Extract the (x, y) coordinate from the center of the cell holding the provided text.  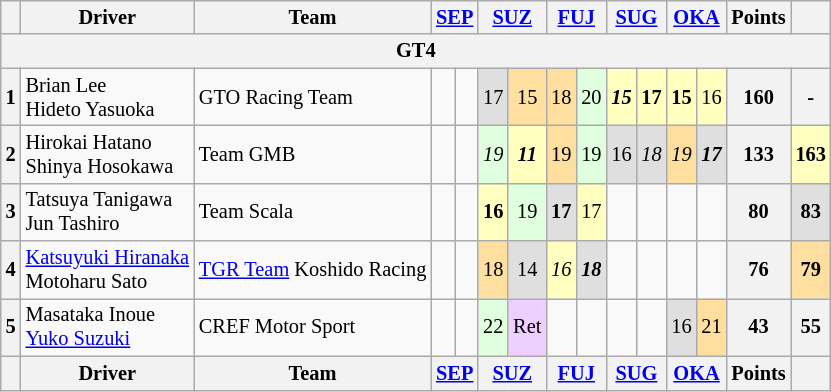
Masataka Inoue Yuko Suzuki (108, 327)
55 (811, 327)
Team GMB (312, 154)
11 (527, 154)
20 (591, 97)
Team Scala (312, 212)
5 (11, 327)
2 (11, 154)
Tatsuya Tanigawa Jun Tashiro (108, 212)
163 (811, 154)
14 (527, 270)
Brian Lee Hideto Yasuoka (108, 97)
Katsuyuki Hiranaka Motoharu Sato (108, 270)
1 (11, 97)
160 (759, 97)
- (811, 97)
3 (11, 212)
TGR Team Koshido Racing (312, 270)
76 (759, 270)
80 (759, 212)
133 (759, 154)
GT4 (416, 51)
Ret (527, 327)
79 (811, 270)
4 (11, 270)
GTO Racing Team (312, 97)
Hirokai Hatano Shinya Hosokawa (108, 154)
83 (811, 212)
43 (759, 327)
22 (493, 327)
21 (711, 327)
CREF Motor Sport (312, 327)
